Detect which cell encompasses the target text, then output its (x, y) center coordinate. 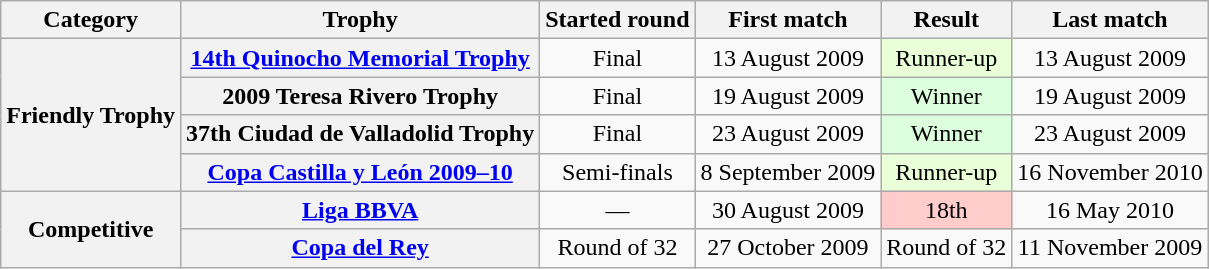
Semi-finals (618, 172)
Last match (1110, 20)
18th (946, 210)
27 October 2009 (788, 248)
8 September 2009 (788, 172)
Competitive (91, 229)
16 November 2010 (1110, 172)
Copa Castilla y León 2009–10 (360, 172)
Friendly Trophy (91, 115)
37th Ciudad de Valladolid Trophy (360, 134)
30 August 2009 (788, 210)
Result (946, 20)
16 May 2010 (1110, 210)
— (618, 210)
14th Quinocho Memorial Trophy (360, 58)
Copa del Rey (360, 248)
Category (91, 20)
First match (788, 20)
Started round (618, 20)
2009 Teresa Rivero Trophy (360, 96)
Trophy (360, 20)
Liga BBVA (360, 210)
11 November 2009 (1110, 248)
